Scan for the cell matching the given text and deliver its (X, Y) coordinate at center. 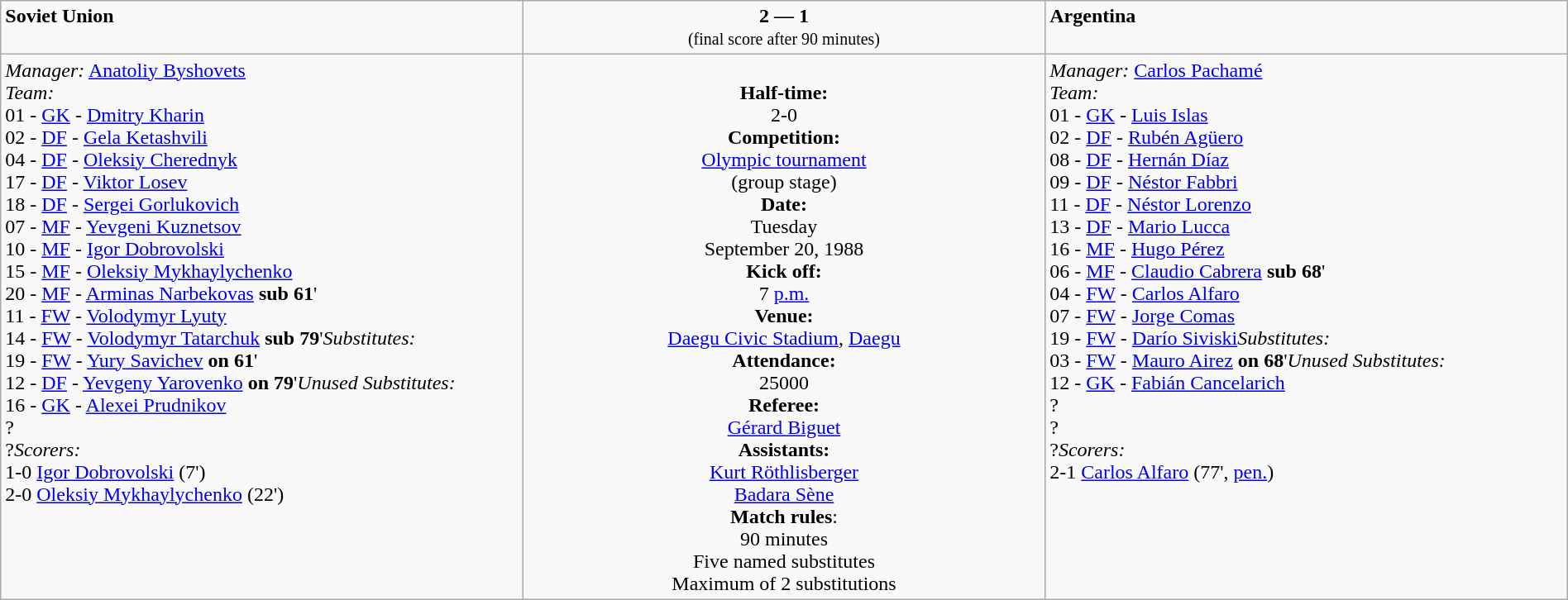
Argentina (1307, 28)
2 — 1(final score after 90 minutes) (784, 28)
Soviet Union (262, 28)
